Find where the given text appears and provide that cell's center as (x, y) coordinate. 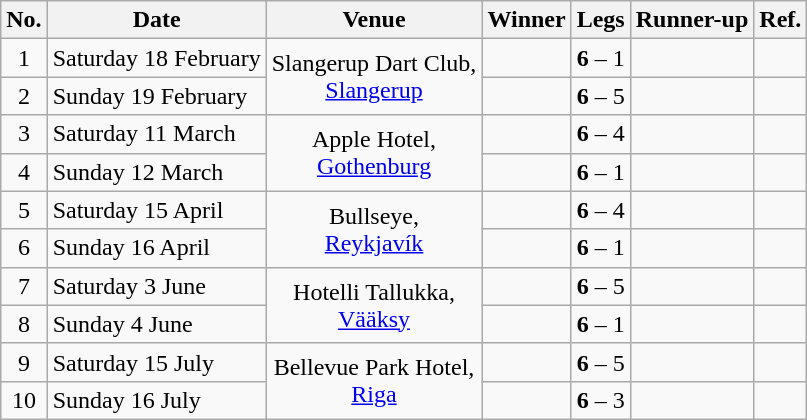
Sunday 19 February (156, 96)
Ref. (780, 20)
Saturday 15 July (156, 362)
Saturday 3 June (156, 286)
Legs (600, 20)
10 (24, 400)
6 (24, 248)
Venue (374, 20)
Bullseye, Reykjavík (374, 229)
Sunday 4 June (156, 324)
Saturday 15 April (156, 210)
Winner (526, 20)
1 (24, 58)
Sunday 12 March (156, 172)
9 (24, 362)
Apple Hotel, Gothenburg (374, 153)
5 (24, 210)
Bellevue Park Hotel, Riga (374, 381)
3 (24, 134)
7 (24, 286)
4 (24, 172)
Hotelli Tallukka, Vääksy (374, 305)
No. (24, 20)
Slangerup Dart Club, Slangerup (374, 77)
Sunday 16 July (156, 400)
2 (24, 96)
Runner-up (692, 20)
Saturday 18 February (156, 58)
Date (156, 20)
Saturday 11 March (156, 134)
Sunday 16 April (156, 248)
6 – 3 (600, 400)
8 (24, 324)
